From the cell containing the given text, extract its center point as (x, y) coordinate. 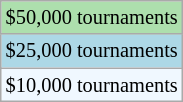
$25,000 tournaments (92, 51)
$50,000 tournaments (92, 17)
$10,000 tournaments (92, 85)
